Return (x, y) of the center of cell containing provided text 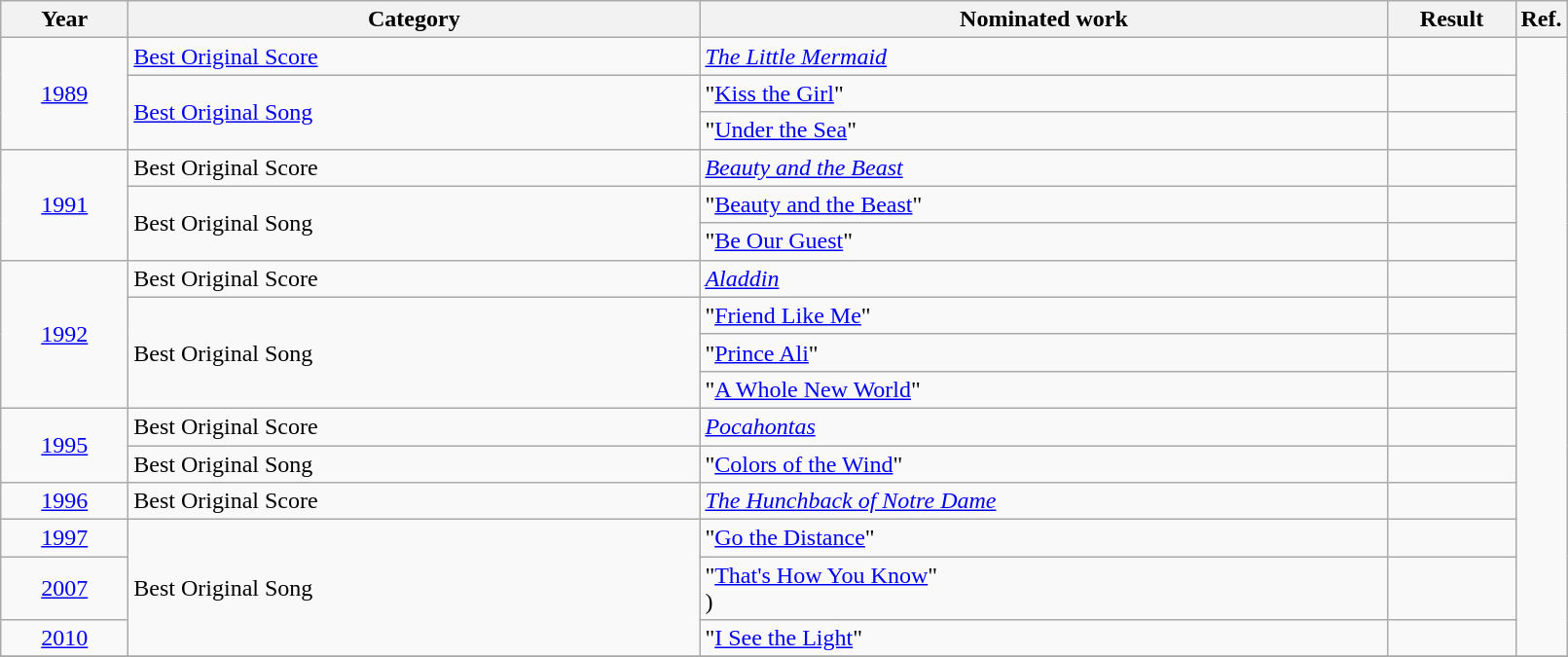
The Hunchback of Notre Dame (1043, 501)
Nominated work (1043, 19)
Aladdin (1043, 278)
1995 (64, 445)
2010 (64, 639)
"Go the Distance" (1043, 538)
Category (415, 19)
1989 (64, 93)
"Friend Like Me" (1043, 315)
1992 (64, 334)
"Kiss the Girl" (1043, 93)
"A Whole New World" (1043, 389)
1991 (64, 204)
The Little Mermaid (1043, 56)
"Prince Ali" (1043, 352)
1996 (64, 501)
"Beauty and the Beast" (1043, 204)
1997 (64, 538)
"That's How You Know" ) (1043, 588)
Beauty and the Beast (1043, 167)
Result (1452, 19)
Year (64, 19)
Pocahontas (1043, 426)
"Colors of the Wind" (1043, 464)
Ref. (1542, 19)
"Be Our Guest" (1043, 241)
2007 (64, 588)
"Under the Sea" (1043, 130)
"I See the Light" (1043, 639)
